Search for the cell housing the specified text and yield its [X, Y] center coordinate. 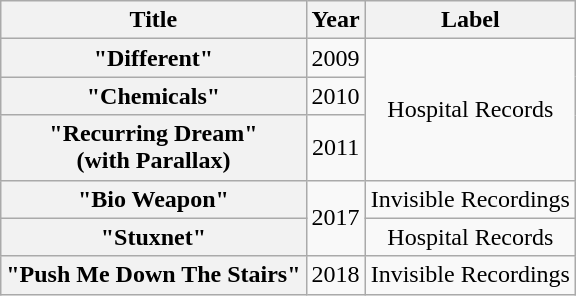
"Bio Weapon" [154, 199]
2017 [336, 218]
2009 [336, 58]
2018 [336, 275]
Label [470, 20]
Title [154, 20]
"Different" [154, 58]
"Push Me Down The Stairs" [154, 275]
Year [336, 20]
"Chemicals" [154, 96]
"Recurring Dream" (with Parallax) [154, 148]
"Stuxnet" [154, 237]
2011 [336, 148]
2010 [336, 96]
